Return [X, Y] of the center of cell containing provided text 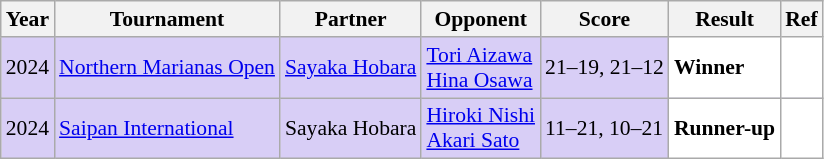
Hiroki Nishi Akari Sato [480, 128]
Winner [724, 68]
Saipan International [167, 128]
11–21, 10–21 [604, 128]
Result [724, 19]
Tournament [167, 19]
Year [28, 19]
Runner-up [724, 128]
Ref [801, 19]
Northern Marianas Open [167, 68]
Tori Aizawa Hina Osawa [480, 68]
21–19, 21–12 [604, 68]
Partner [350, 19]
Opponent [480, 19]
Score [604, 19]
